Locate the cell with the specified text and output its (x, y) center coordinate. 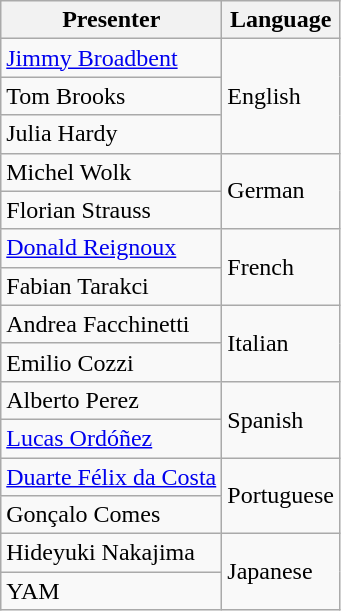
Donald Reignoux (112, 248)
Japanese (281, 572)
Alberto Perez (112, 400)
YAM (112, 591)
Fabian Tarakci (112, 286)
Gonçalo Comes (112, 515)
English (281, 96)
Julia Hardy (112, 134)
Presenter (112, 20)
Duarte Félix da Costa (112, 477)
Spanish (281, 419)
Hideyuki Nakajima (112, 553)
Michel Wolk (112, 172)
Emilio Cozzi (112, 362)
Italian (281, 343)
Andrea Facchinetti (112, 324)
French (281, 267)
German (281, 191)
Florian Strauss (112, 210)
Jimmy Broadbent (112, 58)
Tom Brooks (112, 96)
Language (281, 20)
Portuguese (281, 496)
Lucas Ordóñez (112, 438)
